Output the (X, Y) coordinate of the center of the cell containing the given text.  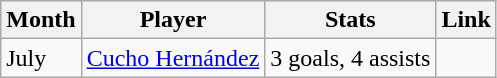
Player (173, 20)
3 goals, 4 assists (350, 58)
Stats (350, 20)
Cucho Hernández (173, 58)
Month (41, 20)
Link (466, 20)
July (41, 58)
